Search for the cell housing the specified text and yield its [x, y] center coordinate. 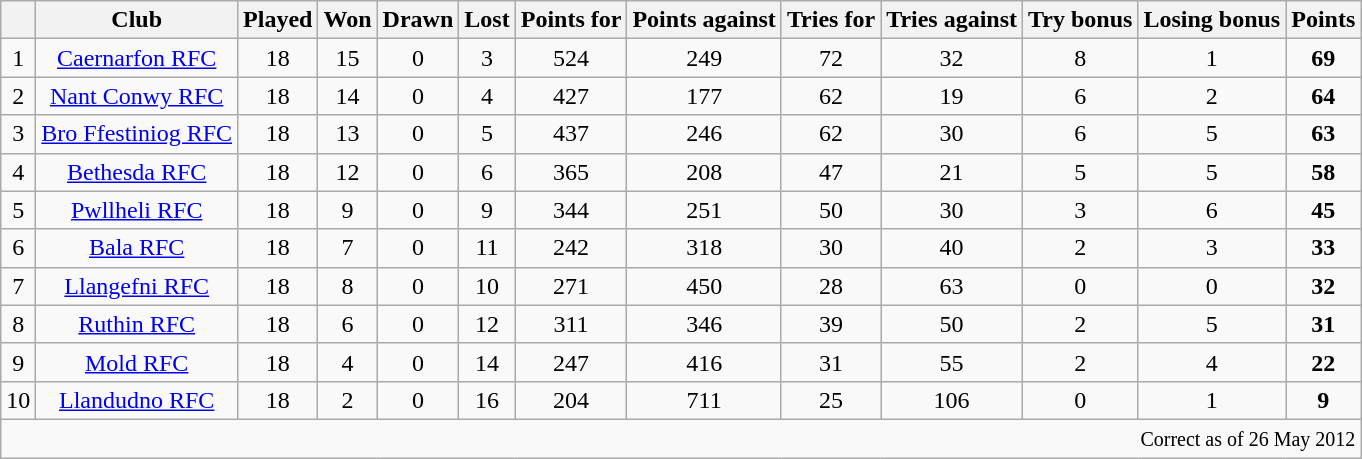
Bala RFC [137, 248]
Club [137, 20]
318 [704, 248]
208 [704, 172]
19 [952, 96]
246 [704, 134]
72 [830, 58]
346 [704, 324]
64 [1324, 96]
55 [952, 362]
16 [487, 400]
524 [571, 58]
437 [571, 134]
242 [571, 248]
13 [348, 134]
Tries for [830, 20]
Mold RFC [137, 362]
450 [704, 286]
Tries against [952, 20]
Drawn [418, 20]
106 [952, 400]
Points against [704, 20]
33 [1324, 248]
311 [571, 324]
Nant Conwy RFC [137, 96]
47 [830, 172]
Ruthin RFC [137, 324]
427 [571, 96]
711 [704, 400]
251 [704, 210]
Llandudno RFC [137, 400]
11 [487, 248]
39 [830, 324]
Bro Ffestiniog RFC [137, 134]
28 [830, 286]
Played [278, 20]
58 [1324, 172]
Pwllheli RFC [137, 210]
Correct as of 26 May 2012 [681, 438]
Bethesda RFC [137, 172]
Llangefni RFC [137, 286]
25 [830, 400]
21 [952, 172]
204 [571, 400]
247 [571, 362]
Points [1324, 20]
Losing bonus [1212, 20]
177 [704, 96]
22 [1324, 362]
Won [348, 20]
Caernarfon RFC [137, 58]
365 [571, 172]
249 [704, 58]
40 [952, 248]
Try bonus [1080, 20]
15 [348, 58]
416 [704, 362]
344 [571, 210]
Lost [487, 20]
45 [1324, 210]
271 [571, 286]
Points for [571, 20]
69 [1324, 58]
